Capture the cell that displays the provided text and extract its (X, Y) central coordinate. 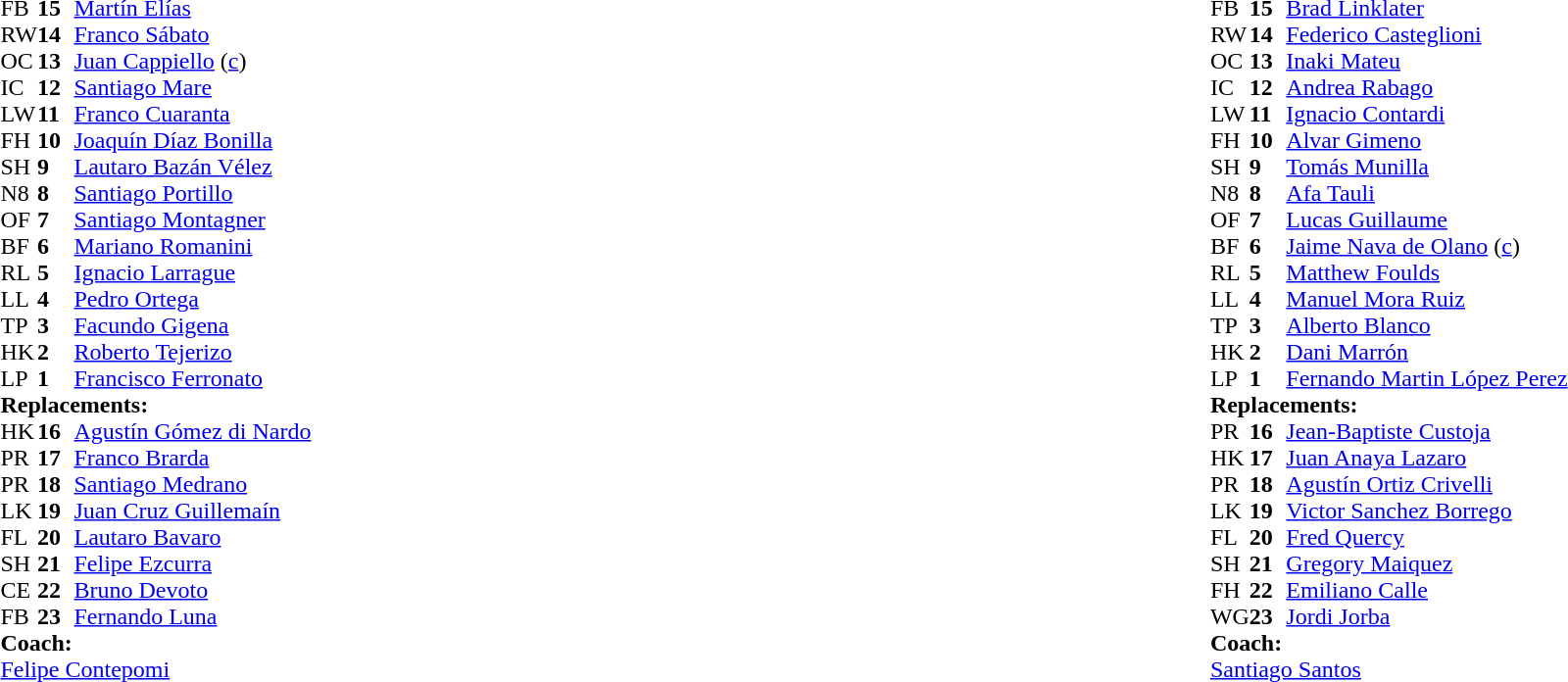
Pedro Ortega (193, 300)
Lucas Guillaume (1427, 219)
Joaquín Díaz Bonilla (193, 141)
Bruno Devoto (193, 590)
Inaki Mateu (1427, 61)
Lautaro Bazán Vélez (193, 167)
Santiago Mare (193, 88)
Victor Sanchez Borrego (1427, 511)
Federico Casteglioni (1427, 35)
Alberto Blanco (1427, 325)
Dani Marrón (1427, 353)
WG (1230, 617)
Franco Sábato (193, 35)
Lautaro Bavaro (193, 537)
Felipe Ezcurra (193, 564)
Franco Brarda (193, 459)
CE (19, 590)
Andrea Rabago (1427, 88)
Jaime Nava de Olano (c) (1427, 247)
Emiliano Calle (1427, 590)
Facundo Gigena (193, 325)
Santiago Medrano (193, 484)
Fernando Luna (193, 617)
Santiago Montagner (193, 219)
Manuel Mora Ruiz (1427, 300)
Agustín Gómez di Nardo (193, 431)
Ignacio Larrague (193, 272)
Tomás Munilla (1427, 167)
FB (19, 617)
Roberto Tejerizo (193, 353)
Ignacio Contardi (1427, 114)
Afa Tauli (1427, 194)
Jordi Jorba (1427, 617)
Franco Cuaranta (193, 114)
Fernando Martin López Perez (1427, 378)
Juan Anaya Lazaro (1427, 459)
Agustín Ortiz Crivelli (1427, 484)
Santiago Portillo (193, 194)
Francisco Ferronato (193, 378)
Mariano Romanini (193, 247)
Juan Cruz Guillemaín (193, 511)
Gregory Maiquez (1427, 564)
Jean-Baptiste Custoja (1427, 431)
Juan Cappiello (c) (193, 61)
Fred Quercy (1427, 537)
Matthew Foulds (1427, 272)
Alvar Gimeno (1427, 141)
